Search for the cell housing the specified text and yield its [x, y] center coordinate. 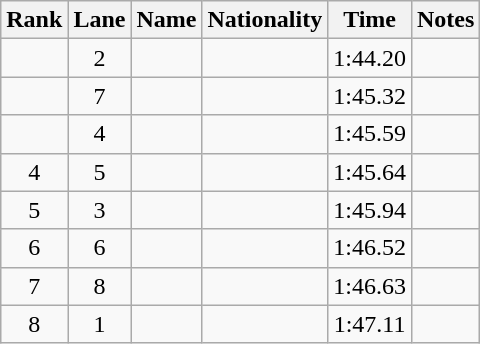
1 [100, 324]
1:45.59 [370, 134]
1:46.52 [370, 248]
1:47.11 [370, 324]
1:45.94 [370, 210]
Lane [100, 20]
Rank [34, 20]
1:44.20 [370, 58]
Notes [445, 20]
Name [166, 20]
Time [370, 20]
1:45.64 [370, 172]
1:45.32 [370, 96]
1:46.63 [370, 286]
Nationality [265, 20]
2 [100, 58]
3 [100, 210]
